Locate the cell with the specified text and output its (x, y) center coordinate. 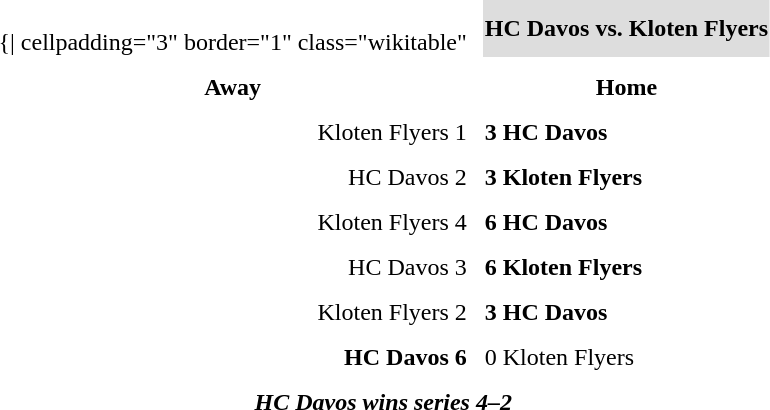
3 Kloten Flyers (626, 177)
0 Kloten Flyers (626, 357)
HC Davos vs. Kloten Flyers (626, 28)
Home (626, 87)
6 HC Davos (626, 222)
6 Kloten Flyers (626, 267)
